Return [X, Y] of the center of cell containing provided text 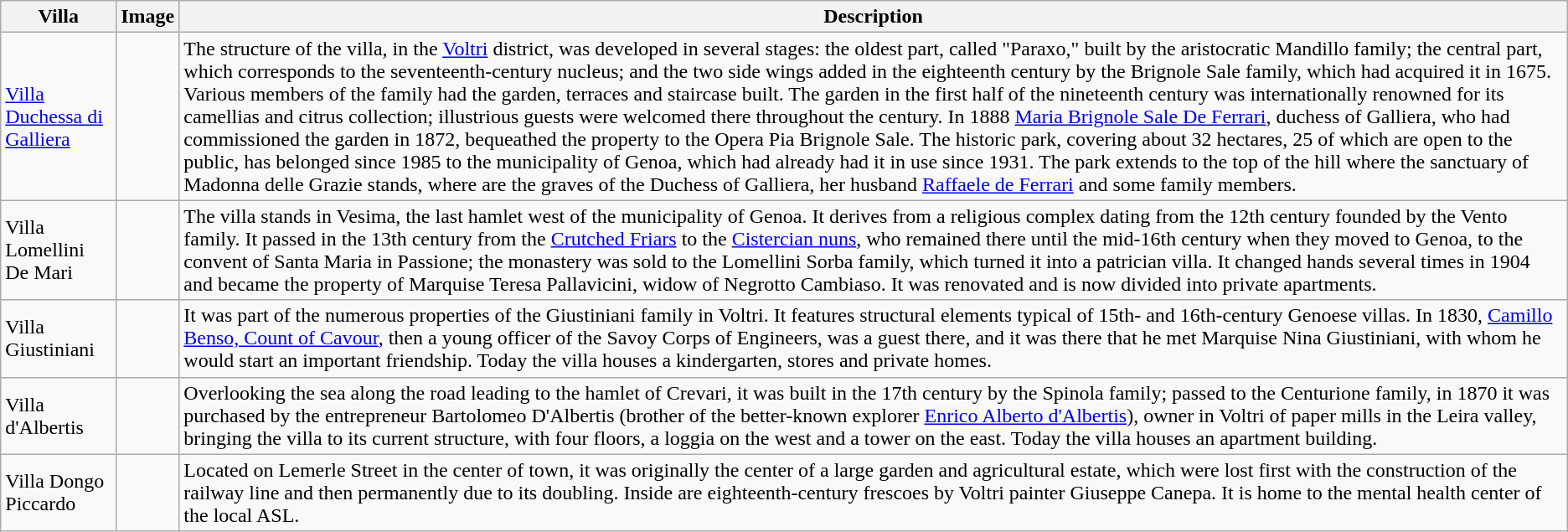
Villa Giustiniani [59, 338]
Villa Lomellini De Mari [59, 250]
Description [873, 17]
Villa [59, 17]
Villa d'Albertis [59, 416]
Image [147, 17]
Villa Dongo Piccardo [59, 493]
Villa Duchessa di Galliera [59, 116]
